Provide the (x, y) coordinate of the cell's center where the given text is located.  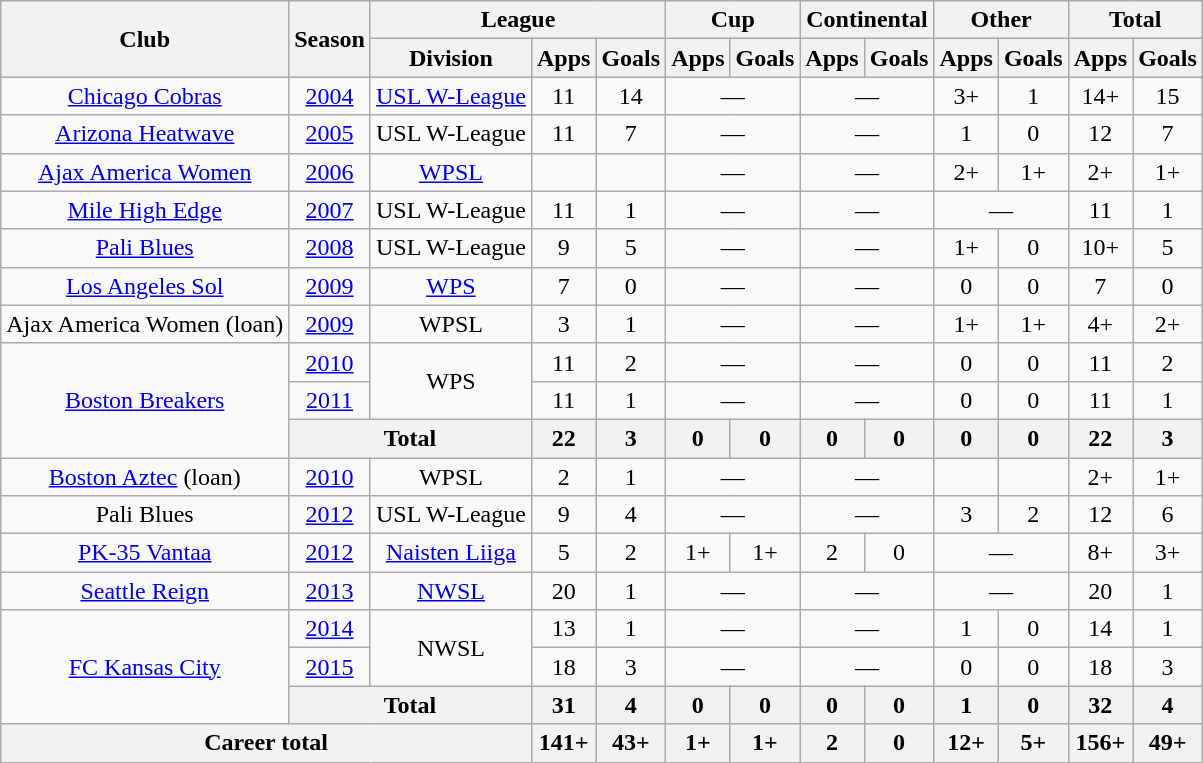
Other (1001, 20)
6 (1168, 515)
Career total (266, 743)
League (518, 20)
Ajax America Women (loan) (145, 324)
156+ (1100, 743)
2005 (330, 134)
13 (563, 629)
Mile High Edge (145, 210)
Division (450, 58)
2006 (330, 172)
2015 (330, 667)
Boston Breakers (145, 400)
15 (1168, 96)
31 (563, 705)
49+ (1168, 743)
Los Angeles Sol (145, 286)
Season (330, 39)
2014 (330, 629)
Seattle Reign (145, 591)
Ajax America Women (145, 172)
12+ (966, 743)
2011 (330, 400)
2004 (330, 96)
2008 (330, 248)
10+ (1100, 248)
FC Kansas City (145, 667)
Chicago Cobras (145, 96)
43+ (631, 743)
Arizona Heatwave (145, 134)
Naisten Liiga (450, 553)
141+ (563, 743)
Club (145, 39)
8+ (1100, 553)
5+ (1033, 743)
PK-35 Vantaa (145, 553)
14+ (1100, 96)
2013 (330, 591)
2007 (330, 210)
4+ (1100, 324)
32 (1100, 705)
Continental (867, 20)
Boston Aztec (loan) (145, 477)
Cup (733, 20)
